Return the (X, Y) coordinate for the center point of the cell that contains the specified text.  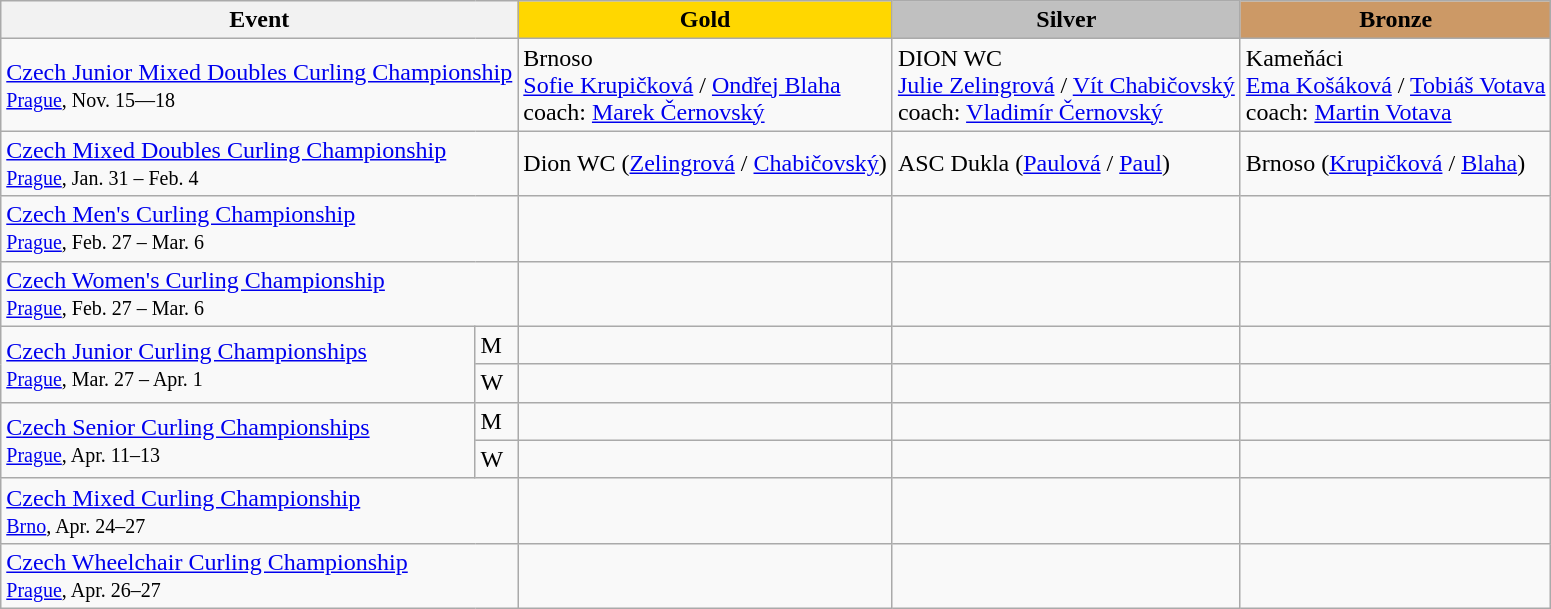
DION WCJulie Zelingrová / Vít Chabičovskýcoach: Vladimír Černovský (1066, 85)
Czech Junior Mixed Doubles Curling Championship Prague, Nov. 15—18 (260, 85)
Czech Men's Curling Championship Prague, Feb. 27 – Mar. 6 (260, 228)
Silver (1066, 20)
Czech Senior Curling Championships Prague, Apr. 11–13 (238, 440)
KameňáciEma Košáková / Tobiáš Votavacoach: Martin Votava (1396, 85)
Czech Women's Curling Championship Prague, Feb. 27 – Mar. 6 (260, 294)
Bronze (1396, 20)
Czech Wheelchair Curling Championship Prague, Apr. 26–27 (260, 576)
Czech Mixed Doubles Curling Championship Prague, Jan. 31 – Feb. 4 (260, 164)
Brnoso (Krupičková / Blaha) (1396, 164)
ASC Dukla (Paulová / Paul) (1066, 164)
Gold (706, 20)
Czech Junior Curling Championships Prague, Mar. 27 – Apr. 1 (238, 364)
Dion WC (Zelingrová / Chabičovský) (706, 164)
Event (260, 20)
BrnosoSofie Krupičková / Ondřej Blahacoach: Marek Černovský (706, 85)
Czech Mixed Curling Championship Brno, Apr. 24–27 (260, 510)
